Output the [x, y] coordinate of the center of the cell containing the given text.  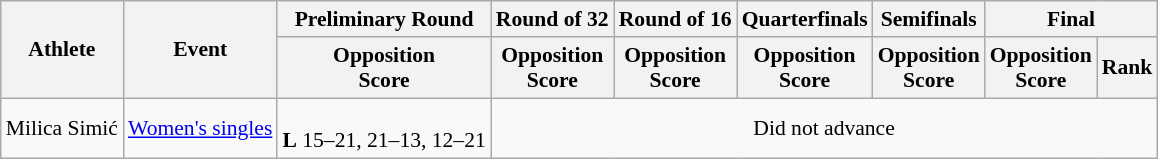
Event [200, 50]
Semifinals [929, 19]
L 15–21, 21–13, 12–21 [384, 128]
Did not advance [824, 128]
Preliminary Round [384, 19]
Athlete [62, 50]
Final [1072, 19]
Round of 32 [552, 19]
Milica Simić [62, 128]
Quarterfinals [805, 19]
Women's singles [200, 128]
Rank [1128, 68]
Round of 16 [676, 19]
